Extract the [x, y] coordinate from the center of the cell holding the provided text.  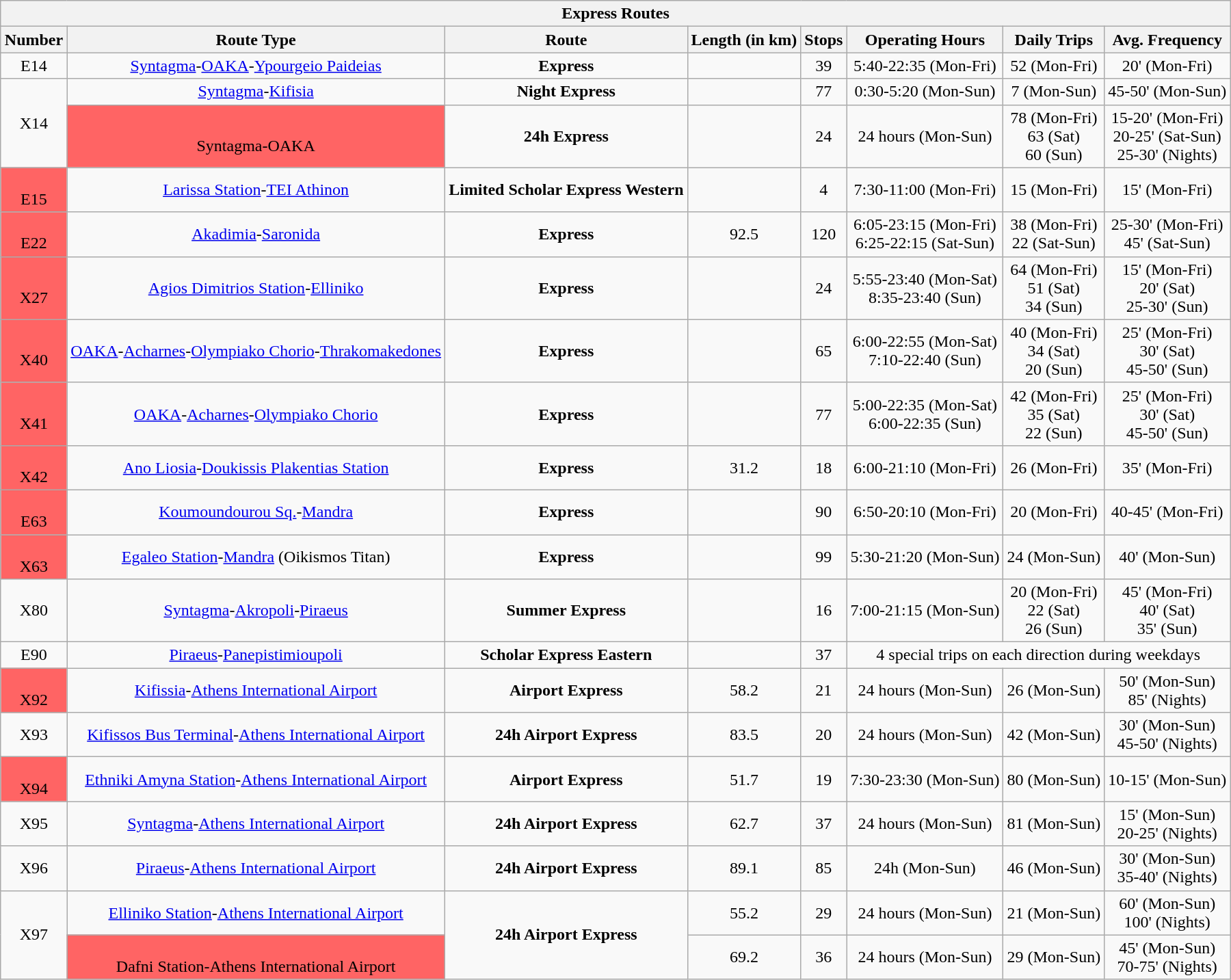
0:30-5:20 (Mon-Sun) [925, 92]
X80 [34, 611]
15' (Mon-Fri) [1167, 190]
40' (Mon-Sun) [1167, 557]
Scholar Express Eastern [566, 655]
26 (Mon-Fri) [1054, 468]
X97 [34, 935]
120 [823, 234]
Agios Dimitrios Station-Elliniko [256, 288]
Ethniki Amyna Station-Athens International Airport [256, 780]
Kifissos Bus Terminal-Athens International Airport [256, 734]
21 (Mon-Sun) [1054, 912]
7:00-21:15 (Mon-Sun) [925, 611]
16 [823, 611]
40-45' (Mon-Fri) [1167, 512]
Syntagma-OAKA-Ypourgeio Paideias [256, 66]
Piraeus-Athens International Airport [256, 869]
42 (Mon-Fri)35 (Sat)22 (Sun) [1054, 414]
X63 [34, 557]
OAKA-Acharnes-Olympiako Chorio-Thrakomakedones [256, 351]
Stops [823, 40]
Night Express [566, 92]
Larissa Station-TEI Athinon [256, 190]
X95 [34, 823]
Elliniko Station-Athens International Airport [256, 912]
39 [823, 66]
Summer Express [566, 611]
5:00-22:35 (Mon-Sat)6:00-22:35 (Sun) [925, 414]
E15 [34, 190]
X40 [34, 351]
OAKA-Acharnes-Olympiako Chorio [256, 414]
58.2 [744, 691]
21 [823, 691]
18 [823, 468]
55.2 [744, 912]
5:30-21:20 (Mon-Sun) [925, 557]
Route [566, 40]
25-30' (Mon-Fri)45' (Sat-Sun) [1167, 234]
6:05-23:15 (Mon-Fri)6:25-22:15 (Sat-Sun) [925, 234]
80 (Mon-Sun) [1054, 780]
46 (Mon-Sun) [1054, 869]
7:30-11:00 (Mon-Fri) [925, 190]
69.2 [744, 957]
X96 [34, 869]
24h Express [566, 136]
31.2 [744, 468]
Piraeus-Panepistimioupoli [256, 655]
62.7 [744, 823]
E63 [34, 512]
50' (Mon-Sun)85' (Nights) [1167, 691]
36 [823, 957]
Syntagma-Athens International Airport [256, 823]
83.5 [744, 734]
Length (in km) [744, 40]
89.1 [744, 869]
Number [34, 40]
90 [823, 512]
Avg. Frequency [1167, 40]
E22 [34, 234]
30' (Mon-Sun)35-40' (Nights) [1167, 869]
Route Type [256, 40]
20 (Mon-Fri)22 (Sat)26 (Sun) [1054, 611]
X41 [34, 414]
92.5 [744, 234]
4 [823, 190]
65 [823, 351]
X94 [34, 780]
15' (Mon-Sun)20-25' (Nights) [1167, 823]
X14 [34, 123]
Limited Scholar Express Western [566, 190]
45' (Mon-Sun)70-75' (Nights) [1167, 957]
15-20' (Mon-Fri)20-25' (Sat-Sun)25-30' (Nights) [1167, 136]
15' (Mon-Fri)20' (Sat)25-30' (Sun) [1167, 288]
20 (Mon-Fri) [1054, 512]
26 (Mon-Sun) [1054, 691]
Syntagma-Akropoli-Piraeus [256, 611]
10-15' (Mon-Sun) [1167, 780]
85 [823, 869]
24 (Mon-Sun) [1054, 557]
6:00-22:55 (Mon-Sat)7:10-22:40 (Sun) [925, 351]
Koumoundourou Sq.-Mandra [256, 512]
51.7 [744, 780]
6:50-20:10 (Mon-Fri) [925, 512]
Dafni Station-Athens International Airport [256, 957]
X93 [34, 734]
45-50' (Mon-Sun) [1167, 92]
15 (Mon-Fri) [1054, 190]
Syntagma-OAKA [256, 136]
20' (Mon-Fri) [1167, 66]
Akadimia-Saronida [256, 234]
X27 [34, 288]
19 [823, 780]
6:00-21:10 (Mon-Fri) [925, 468]
99 [823, 557]
29 (Mon-Sun) [1054, 957]
Operating Hours [925, 40]
81 (Mon-Sun) [1054, 823]
20 [823, 734]
Syntagma-Kifisia [256, 92]
4 special trips on each direction during weekdays [1038, 655]
60' (Mon-Sun)100' (Nights) [1167, 912]
7 (Mon-Sun) [1054, 92]
Ano Liosia-Doukissis Plakentias Station [256, 468]
38 (Mon-Fri)22 (Sat-Sun) [1054, 234]
29 [823, 912]
5:40-22:35 (Mon-Fri) [925, 66]
X42 [34, 468]
5:55-23:40 (Mon-Sat)8:35-23:40 (Sun) [925, 288]
Express Routes [615, 14]
X92 [34, 691]
Egaleo Station-Mandra (Oikismos Titan) [256, 557]
Kifissia-Athens International Airport [256, 691]
E90 [34, 655]
78 (Mon-Fri)63 (Sat)60 (Sun) [1054, 136]
7:30-23:30 (Mon-Sun) [925, 780]
35' (Mon-Fri) [1167, 468]
52 (Mon-Fri) [1054, 66]
64 (Mon-Fri)51 (Sat)34 (Sun) [1054, 288]
45' (Mon-Fri)40' (Sat)35' (Sun) [1167, 611]
E14 [34, 66]
40 (Mon-Fri)34 (Sat)20 (Sun) [1054, 351]
Daily Trips [1054, 40]
42 (Mon-Sun) [1054, 734]
24h (Mon-Sun) [925, 869]
30' (Mon-Sun)45-50' (Nights) [1167, 734]
